Scan for the cell matching the given text and deliver its (x, y) coordinate at center. 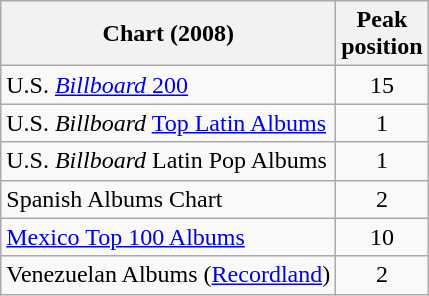
Peakposition (382, 34)
U.S. Billboard 200 (168, 85)
Venezuelan Albums (Recordland) (168, 275)
10 (382, 237)
Spanish Albums Chart (168, 199)
Chart (2008) (168, 34)
U.S. Billboard Top Latin Albums (168, 123)
Mexico Top 100 Albums (168, 237)
U.S. Billboard Latin Pop Albums (168, 161)
15 (382, 85)
